Provide the [X, Y] coordinate of the cell's center where the given text is located.  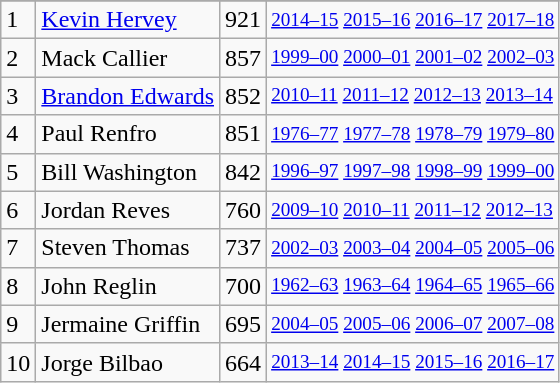
John Reglin [128, 286]
1976–77 1977–78 1978–79 1979–80 [413, 134]
1999–00 2000–01 2001–02 2002–03 [413, 58]
695 [244, 324]
Jordan Reves [128, 210]
5 [18, 172]
2013–14 2014–15 2015–16 2016–17 [413, 362]
737 [244, 248]
851 [244, 134]
Jermaine Griffin [128, 324]
8 [18, 286]
664 [244, 362]
Jorge Bilbao [128, 362]
Mack Callier [128, 58]
Steven Thomas [128, 248]
1962–63 1963–64 1964–65 1965–66 [413, 286]
9 [18, 324]
857 [244, 58]
Brandon Edwards [128, 96]
700 [244, 286]
Kevin Hervey [128, 20]
842 [244, 172]
2009–10 2010–11 2011–12 2012–13 [413, 210]
1 [18, 20]
2010–11 2011–12 2012–13 2013–14 [413, 96]
10 [18, 362]
Paul Renfro [128, 134]
2014–15 2015–16 2016–17 2017–18 [413, 20]
921 [244, 20]
3 [18, 96]
7 [18, 248]
Bill Washington [128, 172]
760 [244, 210]
852 [244, 96]
1996–97 1997–98 1998–99 1999–00 [413, 172]
6 [18, 210]
2 [18, 58]
4 [18, 134]
2002–03 2003–04 2004–05 2005–06 [413, 248]
2004–05 2005–06 2006–07 2007–08 [413, 324]
